For the text-containing cell, return its midpoint in [x, y] coordinate format. 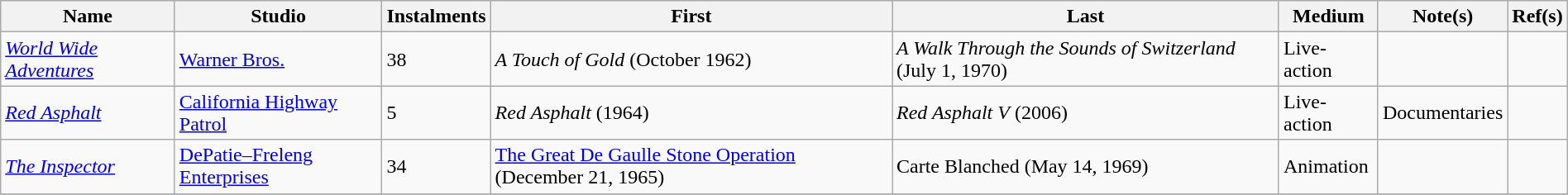
Warner Bros. [278, 59]
A Walk Through the Sounds of Switzerland (July 1, 1970) [1085, 59]
DePatie–Freleng Enterprises [278, 167]
38 [437, 59]
Documentaries [1442, 112]
World Wide Adventures [88, 59]
A Touch of Gold (October 1962) [691, 59]
California Highway Patrol [278, 112]
Instalments [437, 17]
Red Asphalt (1964) [691, 112]
Note(s) [1442, 17]
5 [437, 112]
Red Asphalt V (2006) [1085, 112]
Last [1085, 17]
Ref(s) [1537, 17]
The Great De Gaulle Stone Operation (December 21, 1965) [691, 167]
The Inspector [88, 167]
Medium [1328, 17]
Carte Blanched (May 14, 1969) [1085, 167]
Name [88, 17]
Animation [1328, 167]
34 [437, 167]
Studio [278, 17]
First [691, 17]
Red Asphalt [88, 112]
